Detect which cell encompasses the target text, then output its (x, y) center coordinate. 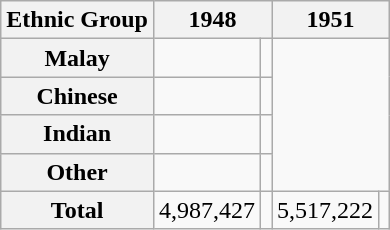
Chinese (78, 96)
Indian (78, 134)
1948 (212, 20)
Malay (78, 58)
4,987,427 (206, 210)
1951 (331, 20)
Ethnic Group (78, 20)
Total (78, 210)
5,517,222 (326, 210)
Other (78, 172)
